For the text-containing cell, return its midpoint in [X, Y] coordinate format. 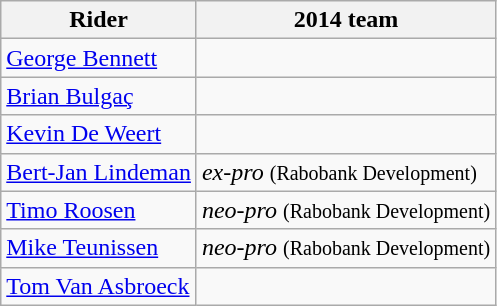
ex-pro (Rabobank Development) [346, 172]
Mike Teunissen [99, 248]
Kevin De Weert [99, 134]
Timo Roosen [99, 210]
Rider [99, 20]
2014 team [346, 20]
George Bennett [99, 58]
Brian Bulgaç [99, 96]
Tom Van Asbroeck [99, 286]
Bert-Jan Lindeman [99, 172]
